Determine the (X, Y) coordinate at the center of the cell enclosing the given text.  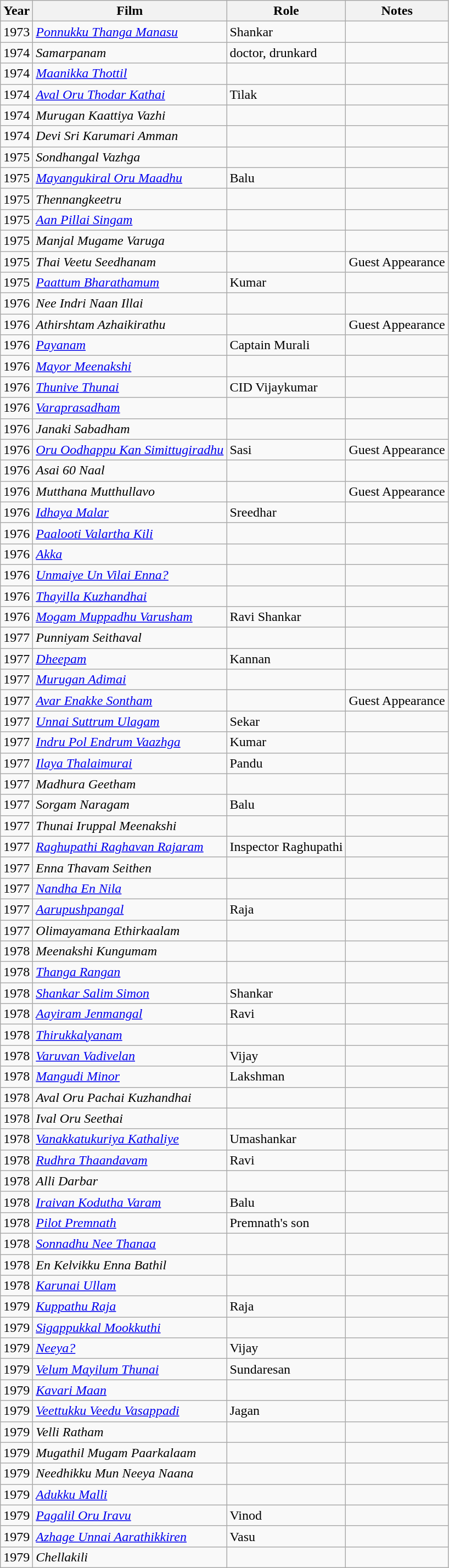
Captain Murali (287, 345)
Vanakkatukuriya Kathaliye (130, 1139)
En Kelvikku Enna Bathil (130, 1264)
Notes (397, 11)
Meenakshi Kungumam (130, 951)
Unnai Suttrum Ulagam (130, 721)
Premnath's son (287, 1223)
Dheepam (130, 659)
Aayiram Jenmangal (130, 1014)
Akka (130, 554)
Thanga Rangan (130, 972)
Pandu (287, 763)
Velum Mayilum Thunai (130, 1369)
Aarupushpangal (130, 909)
Thunai Iruppal Meenakshi (130, 826)
Sonnadhu Nee Thanaa (130, 1244)
Lakshman (287, 1077)
Nee Indri Naan Illai (130, 304)
Mangudi Minor (130, 1077)
Paattum Bharathamum (130, 283)
Nandha En Nila (130, 888)
Vasu (287, 1536)
Kannan (287, 659)
Sreedhar (287, 512)
Mugathil Mugam Paarkalaam (130, 1453)
Mayor Meenakshi (130, 366)
Alli Darbar (130, 1181)
Ival Oru Seethai (130, 1118)
Olimayamana Ethirkaalam (130, 931)
Varuvan Vadivelan (130, 1056)
Year (16, 11)
Sasi (287, 450)
Sigappukkal Mookkuthi (130, 1328)
CID Vijaykumar (287, 387)
Shankar Salim Simon (130, 993)
Thirukkalyanam (130, 1035)
Manjal Mugame Varuga (130, 240)
Kavari Maan (130, 1390)
Paalooti Valartha Kili (130, 533)
Ravi Shankar (287, 617)
Karunai Ullam (130, 1286)
Neeya? (130, 1348)
Azhage Unnai Aarathikkiren (130, 1536)
Mutthana Mutthullavo (130, 491)
Mogam Muppadhu Varusham (130, 617)
Kuppathu Raja (130, 1307)
Mayangukiral Oru Maadhu (130, 178)
Pagalil Oru Iravu (130, 1515)
Idhaya Malar (130, 512)
Tilak (287, 94)
Ponnukku Thanga Manasu (130, 32)
Vinod (287, 1515)
Oru Oodhappu Kan Simittugiradhu (130, 450)
Ilaya Thalaimurai (130, 763)
Pilot Premnath (130, 1223)
Athirshtam Azhaikirathu (130, 324)
Indru Pol Endrum Vaazhga (130, 742)
Varaprasadham (130, 408)
Asai 60 Naal (130, 471)
Murugan Adimai (130, 680)
Madhura Geetham (130, 784)
Iraivan Kodutha Varam (130, 1202)
Punniyam Seithaval (130, 638)
Enna Thavam Seithen (130, 867)
Devi Sri Karumari Amman (130, 136)
Role (287, 11)
Adukku Malli (130, 1494)
Sorgam Naragam (130, 805)
Thayilla Kuzhandhai (130, 596)
1973 (16, 32)
Jagan (287, 1411)
Janaki Sabadham (130, 429)
Sondhangal Vazhga (130, 157)
Needhikku Mun Neeya Naana (130, 1474)
Thennangkeetru (130, 199)
Samarpanam (130, 53)
Velli Ratham (130, 1432)
Sekar (287, 721)
Aan Pillai Singam (130, 220)
Veettukku Veedu Vasappadi (130, 1411)
doctor, drunkard (287, 53)
Film (130, 11)
Murugan Kaattiya Vazhi (130, 115)
Maanikka Thottil (130, 74)
Chellakili (130, 1557)
Rudhra Thaandavam (130, 1160)
Thunive Thunai (130, 387)
Payanam (130, 345)
Thai Veetu Seedhanam (130, 262)
Aval Oru Pachai Kuzhandhai (130, 1097)
Unmaiye Un Vilai Enna? (130, 575)
Avar Enakke Sontham (130, 701)
Inspector Raghupathi (287, 847)
Umashankar (287, 1139)
Aval Oru Thodar Kathai (130, 94)
Raghupathi Raghavan Rajaram (130, 847)
Sundaresan (287, 1369)
